Identify which cell holds the provided text, then report its [X, Y] central coordinate. 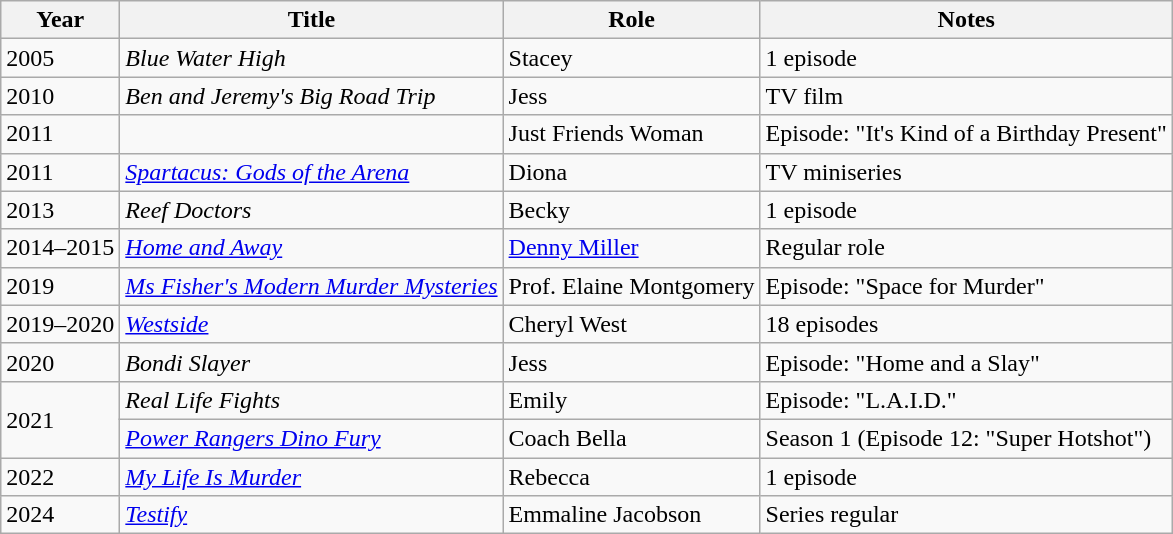
Bondi Slayer [312, 362]
Notes [966, 20]
2005 [60, 58]
Season 1 (Episode 12: "Super Hotshot") [966, 438]
Series regular [966, 515]
Episode: "Home and a Slay" [966, 362]
Emily [632, 400]
Stacey [632, 58]
Ben and Jeremy's Big Road Trip [312, 96]
Reef Doctors [312, 210]
Testify [312, 515]
2021 [60, 419]
Title [312, 20]
18 episodes [966, 324]
My Life Is Murder [312, 477]
Home and Away [312, 248]
2014–2015 [60, 248]
TV miniseries [966, 172]
Coach Bella [632, 438]
Role [632, 20]
2024 [60, 515]
2020 [60, 362]
Rebecca [632, 477]
Emmaline Jacobson [632, 515]
Year [60, 20]
Real Life Fights [312, 400]
Episode: "It's Kind of a Birthday Present" [966, 134]
Episode: "Space for Murder" [966, 286]
TV film [966, 96]
Power Rangers Dino Fury [312, 438]
Cheryl West [632, 324]
Diona [632, 172]
Episode: "L.A.I.D." [966, 400]
Regular role [966, 248]
Prof. Elaine Montgomery [632, 286]
Ms Fisher's Modern Murder Mysteries [312, 286]
Denny Miller [632, 248]
Becky [632, 210]
2022 [60, 477]
Blue Water High [312, 58]
2013 [60, 210]
2019–2020 [60, 324]
Just Friends Woman [632, 134]
Westside [312, 324]
2010 [60, 96]
2019 [60, 286]
Spartacus: Gods of the Arena [312, 172]
